Return (X, Y) of the center of cell containing provided text 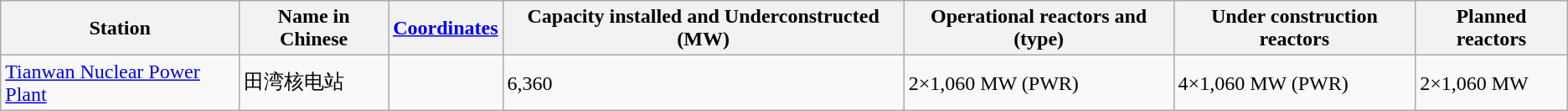
田湾核电站 (314, 82)
Coordinates (446, 29)
2×1,060 MW (PWR) (1039, 82)
Station (121, 29)
2×1,060 MW (1492, 82)
4×1,060 MW (PWR) (1295, 82)
Name in Chinese (314, 29)
Planned reactors (1492, 29)
6,360 (704, 82)
Operational reactors and (type) (1039, 29)
Tianwan Nuclear Power Plant (121, 82)
Capacity installed and Underconstructed (MW) (704, 29)
Under construction reactors (1295, 29)
